Pinpoint the cell where the given text exists, returning its [x, y] midpoint coordinate. 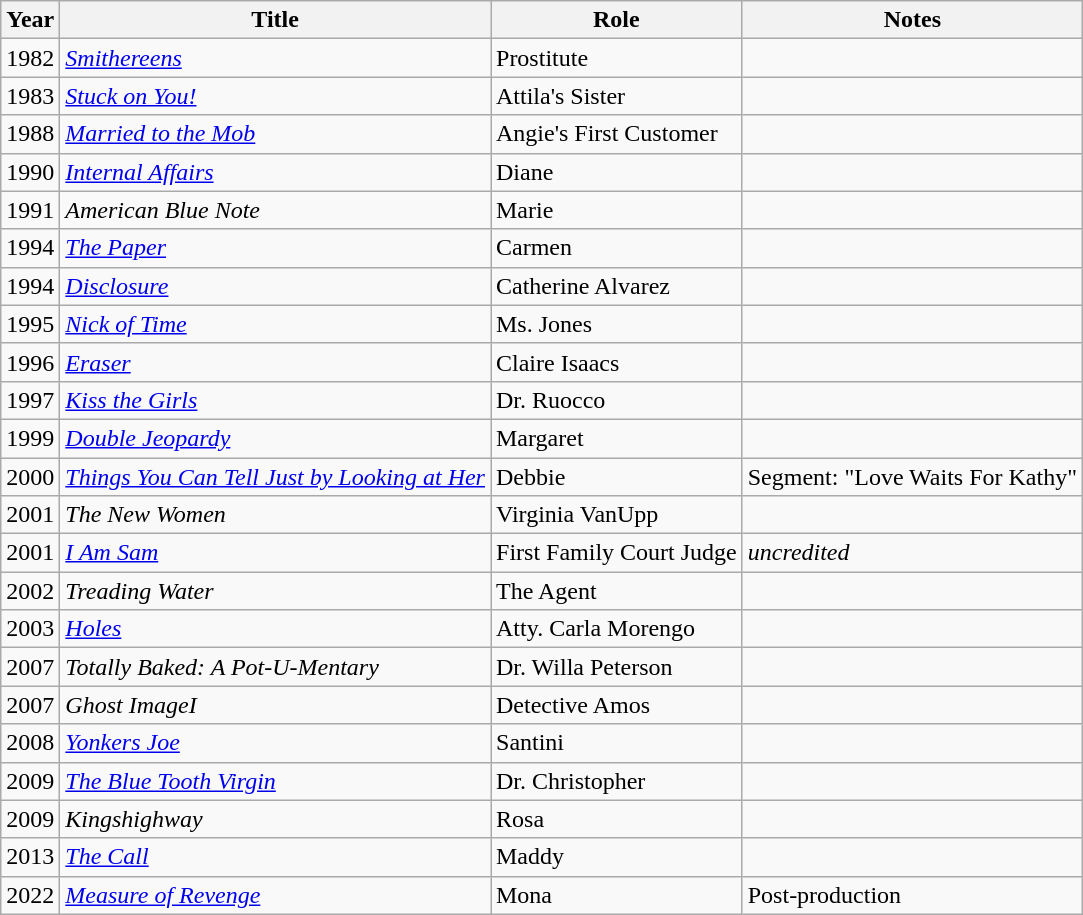
Smithereens [276, 58]
2022 [30, 895]
1991 [30, 210]
Stuck on You! [276, 96]
Holes [276, 629]
Rosa [616, 819]
Prostitute [616, 58]
The Agent [616, 591]
Treading Water [276, 591]
Dr. Christopher [616, 781]
Disclosure [276, 286]
1990 [30, 172]
Ms. Jones [616, 324]
Margaret [616, 438]
1983 [30, 96]
1995 [30, 324]
Detective Amos [616, 705]
Debbie [616, 477]
2008 [30, 743]
Attila's Sister [616, 96]
Carmen [616, 248]
Maddy [616, 857]
Married to the Mob [276, 134]
American Blue Note [276, 210]
2013 [30, 857]
The Paper [276, 248]
Dr. Willa Peterson [616, 667]
1996 [30, 362]
The Blue Tooth Virgin [276, 781]
Post-production [912, 895]
Double Jeopardy [276, 438]
Virginia VanUpp [616, 515]
Angie's First Customer [616, 134]
The New Women [276, 515]
Yonkers Joe [276, 743]
Segment: "Love Waits For Kathy" [912, 477]
1999 [30, 438]
I Am Sam [276, 553]
Role [616, 20]
Claire Isaacs [616, 362]
2003 [30, 629]
Totally Baked: A Pot-U-Mentary [276, 667]
First Family Court Judge [616, 553]
Kingshighway [276, 819]
1997 [30, 400]
Mona [616, 895]
Ghost ImageI [276, 705]
Notes [912, 20]
Atty. Carla Morengo [616, 629]
Things You Can Tell Just by Looking at Her [276, 477]
Catherine Alvarez [616, 286]
Measure of Revenge [276, 895]
uncredited [912, 553]
Title [276, 20]
Dr. Ruocco [616, 400]
Internal Affairs [276, 172]
Kiss the Girls [276, 400]
Diane [616, 172]
The Call [276, 857]
Eraser [276, 362]
Year [30, 20]
1982 [30, 58]
1988 [30, 134]
Marie [616, 210]
Nick of Time [276, 324]
2002 [30, 591]
Santini [616, 743]
2000 [30, 477]
